Pinpoint the cell where the given text exists, returning its [X, Y] midpoint coordinate. 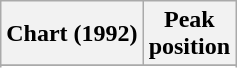
Peakposition [189, 34]
Chart (1992) [72, 34]
